Provide the [x, y] coordinate of the cell's center where the given text is located.  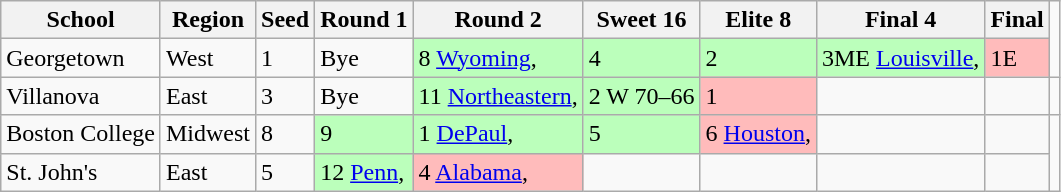
St. John's [81, 172]
9 [364, 134]
3 [286, 96]
Final 4 [900, 20]
Georgetown [81, 58]
Villanova [81, 96]
1 DePaul, [498, 134]
Round 2 [498, 20]
8 Wyoming, [498, 58]
4 Alabama, [498, 172]
Final [1017, 20]
School [81, 20]
2 [758, 58]
3ME Louisville, [900, 58]
Round 1 [364, 20]
2 W 70–66 [642, 96]
11 Northeastern, [498, 96]
6 Houston, [758, 134]
Region [208, 20]
4 [642, 58]
Boston College [81, 134]
1E [1017, 58]
Midwest [208, 134]
8 [286, 134]
Seed [286, 20]
Elite 8 [758, 20]
West [208, 58]
12 Penn, [364, 172]
Sweet 16 [642, 20]
